Return the [x, y] coordinate for the center point of the cell that contains the specified text.  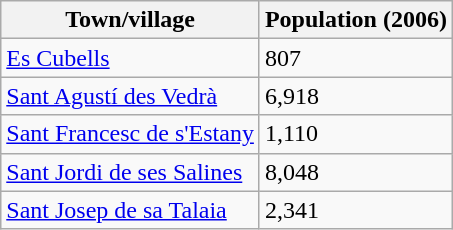
Population (2006) [356, 20]
Sant Agustí des Vedrà [130, 96]
Es Cubells [130, 58]
807 [356, 58]
Sant Francesc de s'Estany [130, 134]
Sant Jordi de ses Salines [130, 172]
Sant Josep de sa Talaia [130, 210]
6,918 [356, 96]
Town/village [130, 20]
2,341 [356, 210]
8,048 [356, 172]
1,110 [356, 134]
